Find where the given text appears and provide that cell's center as [x, y] coordinate. 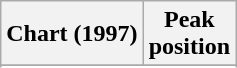
Peakposition [189, 34]
Chart (1997) [72, 34]
